Provide the (X, Y) coordinate of the cell's center where the given text is located.  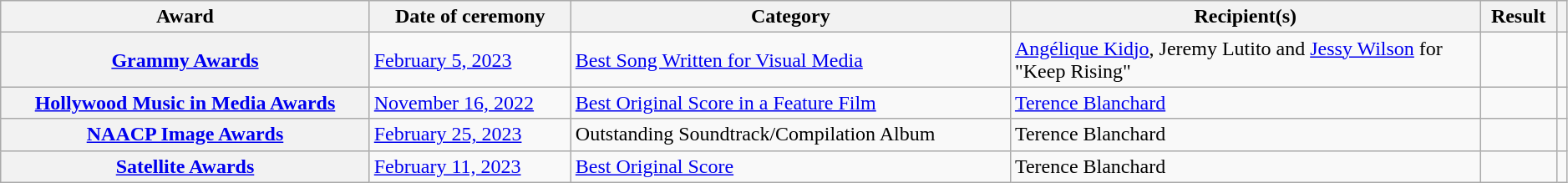
Angélique Kidjo, Jeremy Lutito and Jessy Wilson for "Keep Rising" (1245, 60)
Satellite Awards (185, 166)
February 5, 2023 (469, 60)
Award (185, 17)
Hollywood Music in Media Awards (185, 103)
February 11, 2023 (469, 166)
Grammy Awards (185, 60)
February 25, 2023 (469, 135)
November 16, 2022 (469, 103)
NAACP Image Awards (185, 135)
Best Original Score in a Feature Film (790, 103)
Best Song Written for Visual Media (790, 60)
Category (790, 17)
Outstanding Soundtrack/Compilation Album (790, 135)
Recipient(s) (1245, 17)
Result (1519, 17)
Best Original Score (790, 166)
Date of ceremony (469, 17)
